Extract the (x, y) coordinate from the center of the cell holding the provided text.  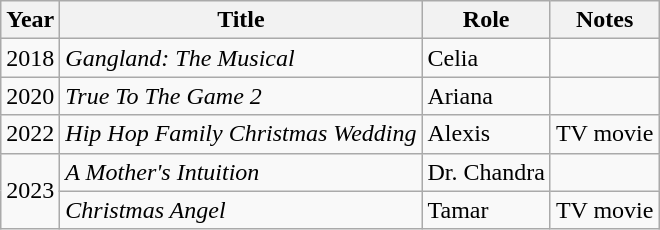
2020 (30, 96)
Role (486, 20)
Christmas Angel (241, 210)
Alexis (486, 134)
Title (241, 20)
Celia (486, 58)
Hip Hop Family Christmas Wedding (241, 134)
Tamar (486, 210)
2018 (30, 58)
True To The Game 2 (241, 96)
2023 (30, 191)
Notes (604, 20)
Year (30, 20)
Dr. Chandra (486, 172)
2022 (30, 134)
Gangland: The Musical (241, 58)
Ariana (486, 96)
A Mother's Intuition (241, 172)
